Extract the [x, y] coordinate from the center of the cell holding the provided text.  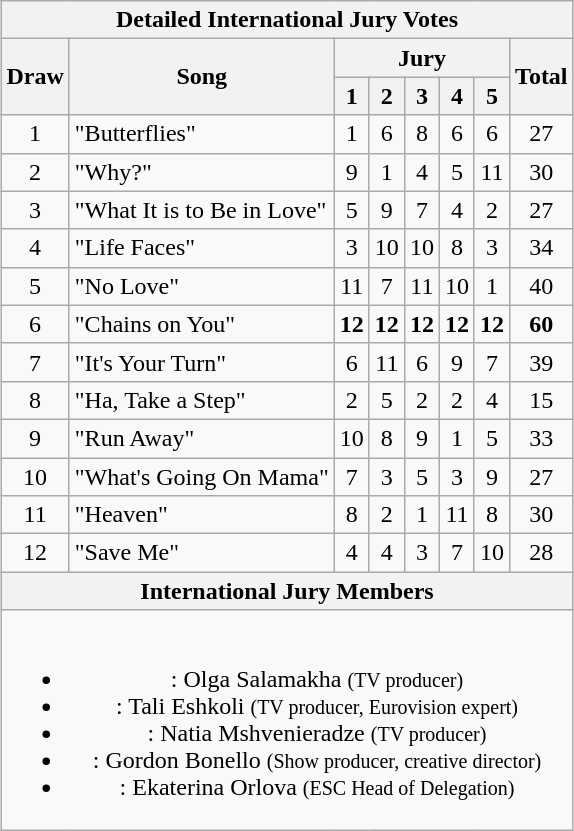
"It's Your Turn" [202, 362]
"Life Faces" [202, 248]
"Ha, Take a Step" [202, 400]
"Run Away" [202, 438]
"Heaven" [202, 515]
International Jury Members [287, 591]
33 [542, 438]
Song [202, 77]
28 [542, 553]
"What It is to Be in Love" [202, 210]
"Butterflies" [202, 134]
39 [542, 362]
15 [542, 400]
"No Love" [202, 286]
Draw [35, 77]
34 [542, 248]
"Save Me" [202, 553]
"Why?" [202, 172]
40 [542, 286]
"Chains on You" [202, 324]
"What's Going On Mama" [202, 477]
Detailed International Jury Votes [287, 20]
Total [542, 77]
60 [542, 324]
Jury [422, 58]
